Search for the cell housing the specified text and yield its [x, y] center coordinate. 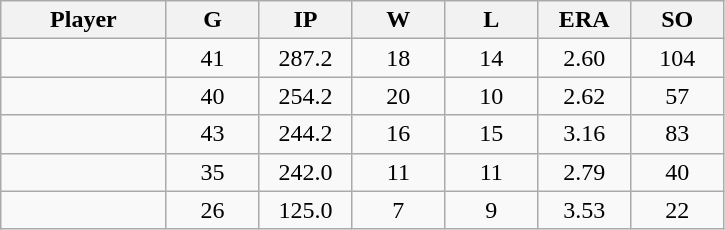
35 [212, 172]
242.0 [306, 172]
15 [492, 134]
14 [492, 58]
125.0 [306, 210]
287.2 [306, 58]
16 [398, 134]
Player [84, 20]
L [492, 20]
22 [678, 210]
43 [212, 134]
2.79 [584, 172]
ERA [584, 20]
57 [678, 96]
26 [212, 210]
2.62 [584, 96]
3.16 [584, 134]
W [398, 20]
41 [212, 58]
9 [492, 210]
20 [398, 96]
18 [398, 58]
SO [678, 20]
2.60 [584, 58]
244.2 [306, 134]
10 [492, 96]
7 [398, 210]
IP [306, 20]
104 [678, 58]
83 [678, 134]
G [212, 20]
254.2 [306, 96]
3.53 [584, 210]
